Output the (x, y) coordinate of the center of the cell containing the given text.  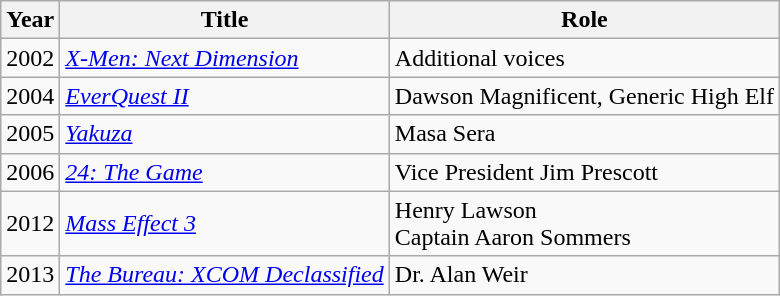
Yakuza (224, 134)
2013 (30, 275)
Vice President Jim Prescott (584, 172)
2005 (30, 134)
Mass Effect 3 (224, 224)
Year (30, 20)
Masa Sera (584, 134)
Role (584, 20)
The Bureau: XCOM Declassified (224, 275)
Dawson Magnificent, Generic High Elf (584, 96)
Henry LawsonCaptain Aaron Sommers (584, 224)
2012 (30, 224)
Title (224, 20)
Dr. Alan Weir (584, 275)
EverQuest II (224, 96)
2002 (30, 58)
X-Men: Next Dimension (224, 58)
2006 (30, 172)
24: The Game (224, 172)
Additional voices (584, 58)
2004 (30, 96)
